Identify which cell holds the provided text, then report its [x, y] central coordinate. 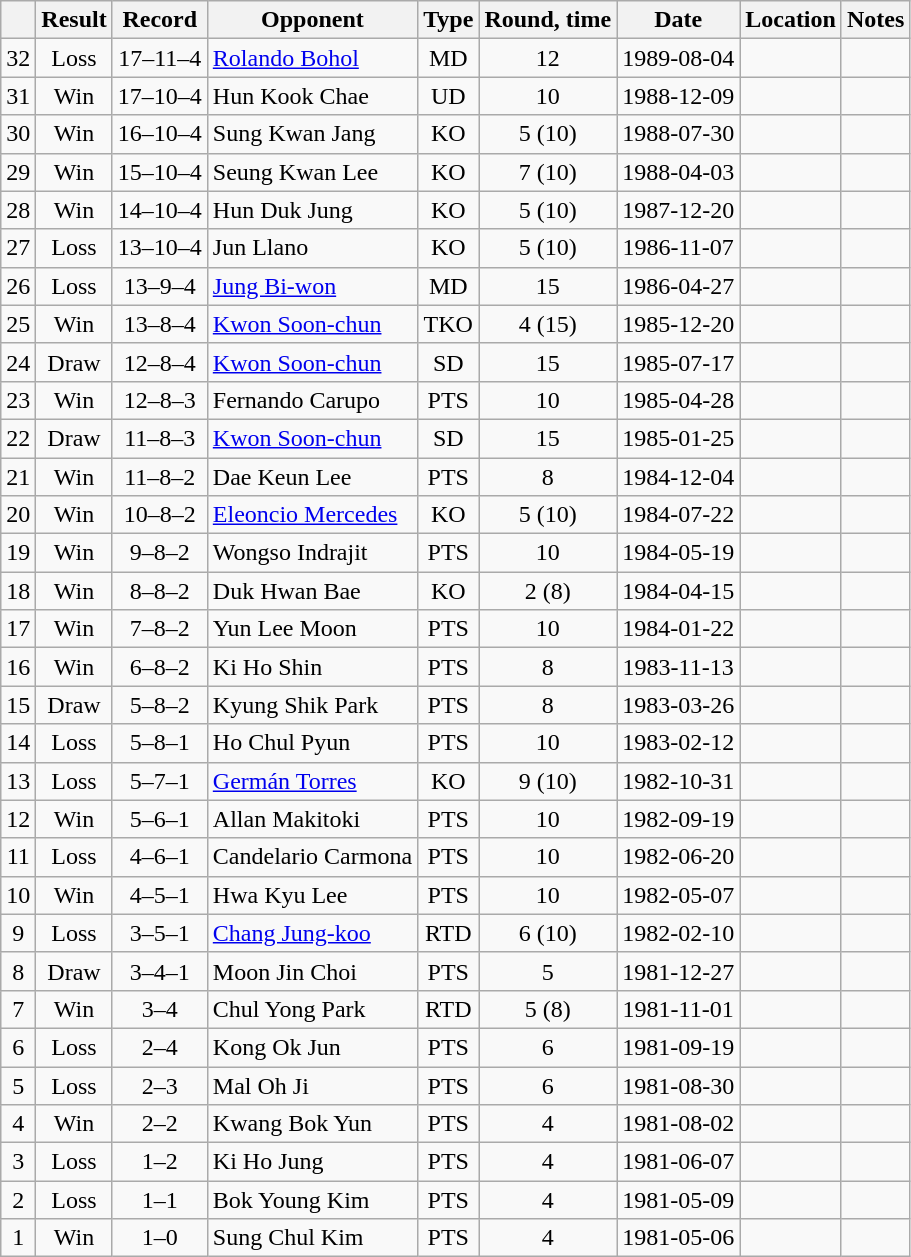
4 (15) [548, 324]
Hwa Kyu Lee [312, 895]
9–8–2 [160, 553]
TKO [448, 324]
10–8–2 [160, 515]
2–3 [160, 1085]
28 [18, 210]
Ho Chul Pyun [312, 743]
6 (10) [548, 933]
2 [18, 1200]
16 [18, 667]
11–8–3 [160, 438]
7 [18, 1009]
Chang Jung-koo [312, 933]
3–5–1 [160, 933]
1 [18, 1238]
1988-12-09 [678, 96]
2 (8) [548, 591]
Record [160, 20]
1981-12-27 [678, 971]
11–8–2 [160, 477]
17–10–4 [160, 96]
8–8–2 [160, 591]
3 [18, 1162]
Bok Young Kim [312, 1200]
Ki Ho Jung [312, 1162]
1986-04-27 [678, 286]
Result [74, 20]
Kyung Shik Park [312, 705]
Date [678, 20]
5–8–1 [160, 743]
13–8–4 [160, 324]
Germán Torres [312, 781]
Jun Llano [312, 248]
1981-08-30 [678, 1085]
25 [18, 324]
Type [448, 20]
UD [448, 96]
9 (10) [548, 781]
17 [18, 629]
17–11–4 [160, 58]
Allan Makitoki [312, 819]
Fernando Carupo [312, 400]
Location [791, 20]
15–10–4 [160, 172]
12–8–4 [160, 362]
1986-11-07 [678, 248]
1984-12-04 [678, 477]
12–8–3 [160, 400]
7 (10) [548, 172]
Dae Keun Lee [312, 477]
23 [18, 400]
11 [18, 857]
Seung Kwan Lee [312, 172]
32 [18, 58]
Notes [875, 20]
3–4–1 [160, 971]
1981-09-19 [678, 1047]
18 [18, 591]
1984-05-19 [678, 553]
1–0 [160, 1238]
20 [18, 515]
1–2 [160, 1162]
2–4 [160, 1047]
Round, time [548, 20]
1982-05-07 [678, 895]
9 [18, 933]
1984-04-15 [678, 591]
1981-08-02 [678, 1124]
24 [18, 362]
1984-01-22 [678, 629]
4–6–1 [160, 857]
Sung Chul Kim [312, 1238]
Hun Duk Jung [312, 210]
Kwang Bok Yun [312, 1124]
Ki Ho Shin [312, 667]
1981-05-09 [678, 1200]
19 [18, 553]
6–8–2 [160, 667]
1983-03-26 [678, 705]
Eleoncio Mercedes [312, 515]
5–7–1 [160, 781]
2–2 [160, 1124]
31 [18, 96]
Opponent [312, 20]
1981-11-01 [678, 1009]
27 [18, 248]
1985-07-17 [678, 362]
1983-02-12 [678, 743]
4–5–1 [160, 895]
Wongso Indrajit [312, 553]
30 [18, 134]
14–10–4 [160, 210]
1982-10-31 [678, 781]
26 [18, 286]
5–6–1 [160, 819]
Duk Hwan Bae [312, 591]
Sung Kwan Jang [312, 134]
16–10–4 [160, 134]
1987-12-20 [678, 210]
1989-08-04 [678, 58]
1985-12-20 [678, 324]
29 [18, 172]
Chul Yong Park [312, 1009]
14 [18, 743]
1983-11-13 [678, 667]
Yun Lee Moon [312, 629]
1988-04-03 [678, 172]
13–9–4 [160, 286]
5 (8) [548, 1009]
Hun Kook Chae [312, 96]
1985-04-28 [678, 400]
Mal Oh Ji [312, 1085]
1988-07-30 [678, 134]
Moon Jin Choi [312, 971]
22 [18, 438]
21 [18, 477]
5–8–2 [160, 705]
Candelario Carmona [312, 857]
Jung Bi-won [312, 286]
1982-06-20 [678, 857]
1–1 [160, 1200]
7–8–2 [160, 629]
1982-02-10 [678, 933]
1981-05-06 [678, 1238]
1982-09-19 [678, 819]
1985-01-25 [678, 438]
1984-07-22 [678, 515]
13–10–4 [160, 248]
1981-06-07 [678, 1162]
Kong Ok Jun [312, 1047]
13 [18, 781]
Rolando Bohol [312, 58]
3–4 [160, 1009]
